Locate the cell with the specified text and output its (X, Y) center coordinate. 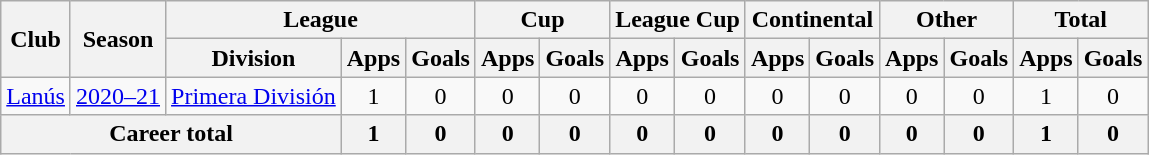
Division (254, 58)
Season (118, 39)
Cup (542, 20)
Club (36, 39)
Lanús (36, 96)
Primera División (254, 96)
2020–21 (118, 96)
Career total (171, 134)
League Cup (678, 20)
Continental (812, 20)
Other (947, 20)
League (321, 20)
Total (1081, 20)
